Locate the cell with the specified text and output its (x, y) center coordinate. 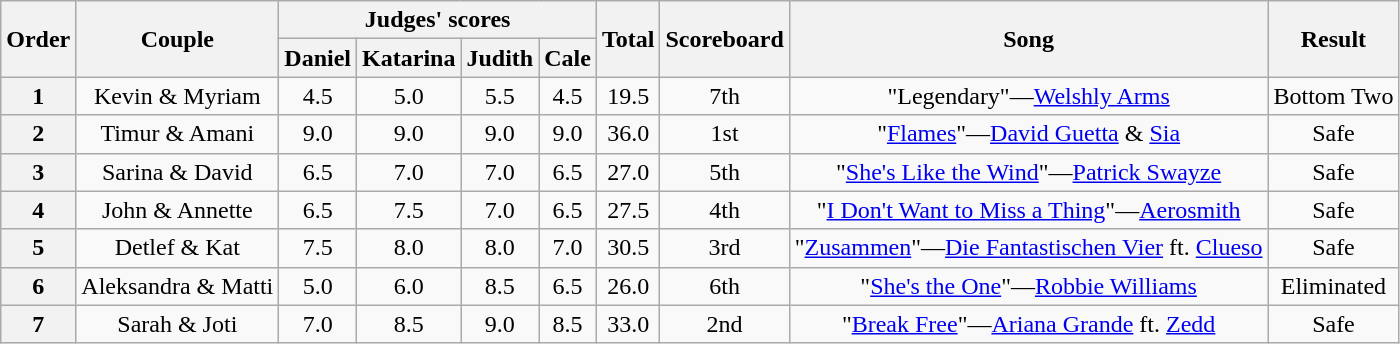
5th (724, 172)
Daniel (318, 58)
"Break Free"—Ariana Grande ft. Zedd (1028, 324)
3 (38, 172)
Judges' scores (438, 20)
6th (724, 286)
Total (628, 39)
Song (1028, 39)
Eliminated (1334, 286)
Detlef & Kat (178, 248)
30.5 (628, 248)
"I Don't Want to Miss a Thing"—Aerosmith (1028, 210)
3rd (724, 248)
Scoreboard (724, 39)
"Zusammen"—Die Fantastischen Vier ft. Clueso (1028, 248)
1st (724, 134)
5.5 (500, 96)
Sarina & David (178, 172)
2 (38, 134)
Sarah & Joti (178, 324)
Kevin & Myriam (178, 96)
7th (724, 96)
6 (38, 286)
Order (38, 39)
6.0 (409, 286)
Judith (500, 58)
"Legendary"—Welshly Arms (1028, 96)
"She's Like the Wind"—Patrick Swayze (1028, 172)
"She's the One"—Robbie Williams (1028, 286)
36.0 (628, 134)
Couple (178, 39)
33.0 (628, 324)
Timur & Amani (178, 134)
"Flames"—David Guetta & Sia (1028, 134)
1 (38, 96)
4 (38, 210)
5 (38, 248)
Result (1334, 39)
2nd (724, 324)
26.0 (628, 286)
27.0 (628, 172)
Cale (568, 58)
Katarina (409, 58)
27.5 (628, 210)
7 (38, 324)
4th (724, 210)
John & Annette (178, 210)
19.5 (628, 96)
Bottom Two (1334, 96)
Aleksandra & Matti (178, 286)
